Return the (X, Y) coordinate for the center point of the cell that contains the specified text.  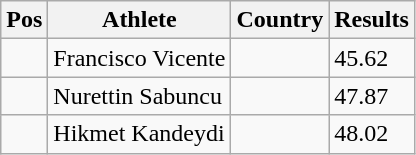
48.02 (372, 134)
Country (280, 20)
Pos (24, 20)
Results (372, 20)
Francisco Vicente (140, 58)
Nurettin Sabuncu (140, 96)
Athlete (140, 20)
47.87 (372, 96)
Hikmet Kandeydi (140, 134)
45.62 (372, 58)
